From the cell containing the given text, extract its center point as [X, Y] coordinate. 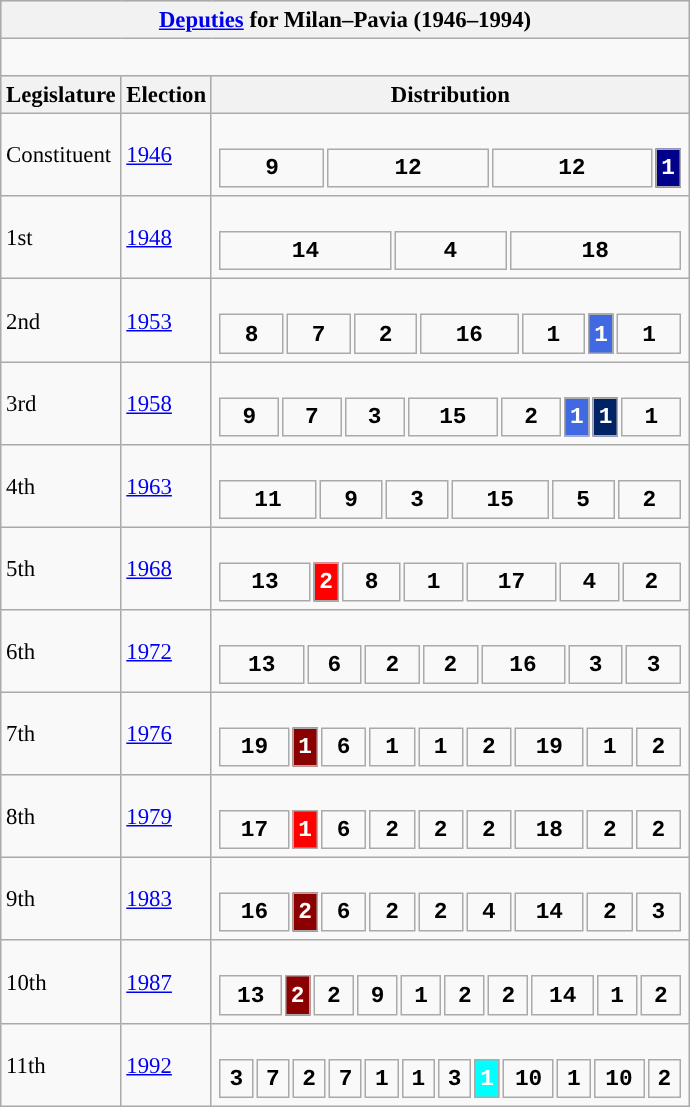
6th [61, 652]
11th [61, 1064]
Distribution [450, 95]
8th [61, 816]
1983 [166, 900]
11 [268, 500]
11 9 3 15 5 2 [450, 486]
1946 [166, 156]
4th [61, 486]
1979 [166, 816]
9 7 3 15 2 1 1 1 [450, 404]
1958 [166, 404]
1987 [166, 982]
1972 [166, 652]
9 12 12 1 [450, 156]
5 [584, 500]
1976 [166, 734]
1948 [166, 238]
19 1 6 1 1 2 19 1 2 [450, 734]
16 2 6 2 2 4 14 2 3 [450, 900]
7th [61, 734]
13 6 2 2 16 3 3 [450, 652]
3rd [61, 404]
1953 [166, 320]
5th [61, 568]
1992 [166, 1064]
8 7 2 16 1 1 1 [450, 320]
9th [61, 900]
1968 [166, 568]
1st [61, 238]
13 2 2 9 1 2 2 14 1 2 [450, 982]
Election [166, 95]
13 2 8 1 17 4 2 [450, 568]
3 7 2 7 1 1 3 1 10 1 10 2 [450, 1064]
1963 [166, 486]
Constituent [61, 156]
17 1 6 2 2 2 18 2 2 [450, 816]
2nd [61, 320]
10th [61, 982]
Legislature [61, 95]
Deputies for Milan–Pavia (1946–1994) [346, 20]
14 4 18 [450, 238]
